Return [X, Y] of the center of cell containing provided text 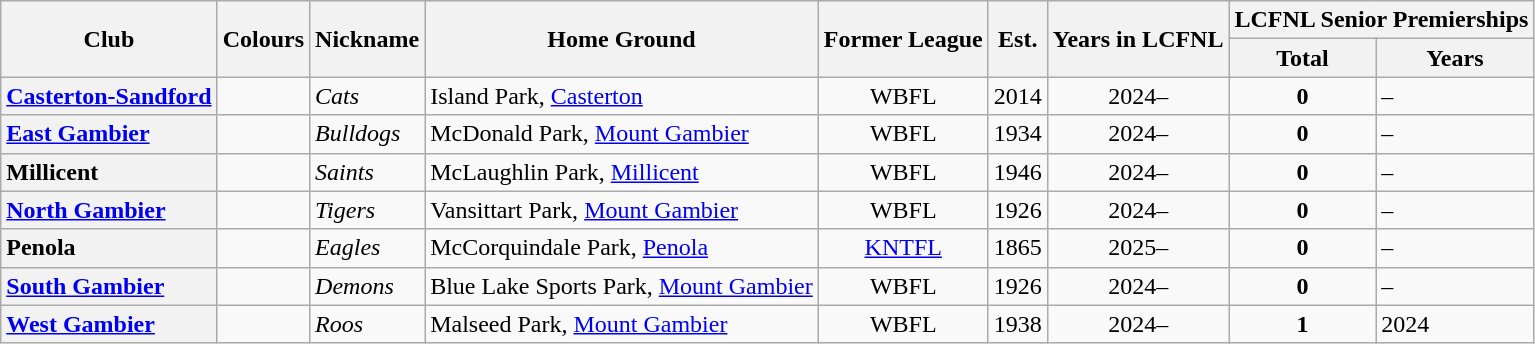
1946 [1018, 172]
Vansittart Park, Mount Gambier [622, 210]
Malseed Park, Mount Gambier [622, 324]
Total [1302, 58]
LCFNL Senior Premierships [1382, 20]
South Gambier [109, 286]
Saints [368, 172]
West Gambier [109, 324]
McDonald Park, Mount Gambier [622, 134]
Millicent [109, 172]
Nickname [368, 39]
Years in LCFNL [1138, 39]
Tigers [368, 210]
Roos [368, 324]
2025– [1138, 248]
2014 [1018, 96]
1865 [1018, 248]
Casterton-Sandford [109, 96]
Bulldogs [368, 134]
North Gambier [109, 210]
Island Park, Casterton [622, 96]
Est. [1018, 39]
Cats [368, 96]
1938 [1018, 324]
Club [109, 39]
Home Ground [622, 39]
Penola [109, 248]
1934 [1018, 134]
Blue Lake Sports Park, Mount Gambier [622, 286]
Eagles [368, 248]
Colours [263, 39]
McCorquindale Park, Penola [622, 248]
East Gambier [109, 134]
KNTFL [903, 248]
Years [1455, 58]
Former League [903, 39]
McLaughlin Park, Millicent [622, 172]
Demons [368, 286]
2024 [1455, 324]
1 [1302, 324]
